Detect which cell encompasses the target text, then output its [X, Y] center coordinate. 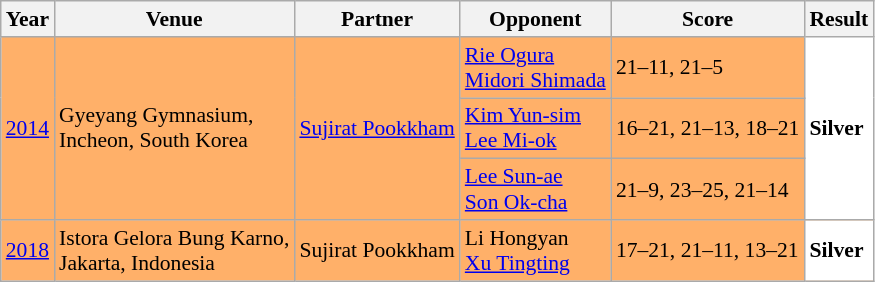
Score [708, 19]
Kim Yun-sim Lee Mi-ok [536, 128]
Lee Sun-ae Son Ok-cha [536, 190]
Opponent [536, 19]
Year [28, 19]
Result [838, 19]
Istora Gelora Bung Karno,Jakarta, Indonesia [174, 250]
16–21, 21–13, 18–21 [708, 128]
2014 [28, 128]
2018 [28, 250]
17–21, 21–11, 13–21 [708, 250]
Rie Ogura Midori Shimada [536, 68]
Li Hongyan Xu Tingting [536, 250]
21–11, 21–5 [708, 68]
Gyeyang Gymnasium,Incheon, South Korea [174, 128]
Partner [376, 19]
Venue [174, 19]
21–9, 23–25, 21–14 [708, 190]
